Output the [X, Y] coordinate of the center of the cell containing the given text.  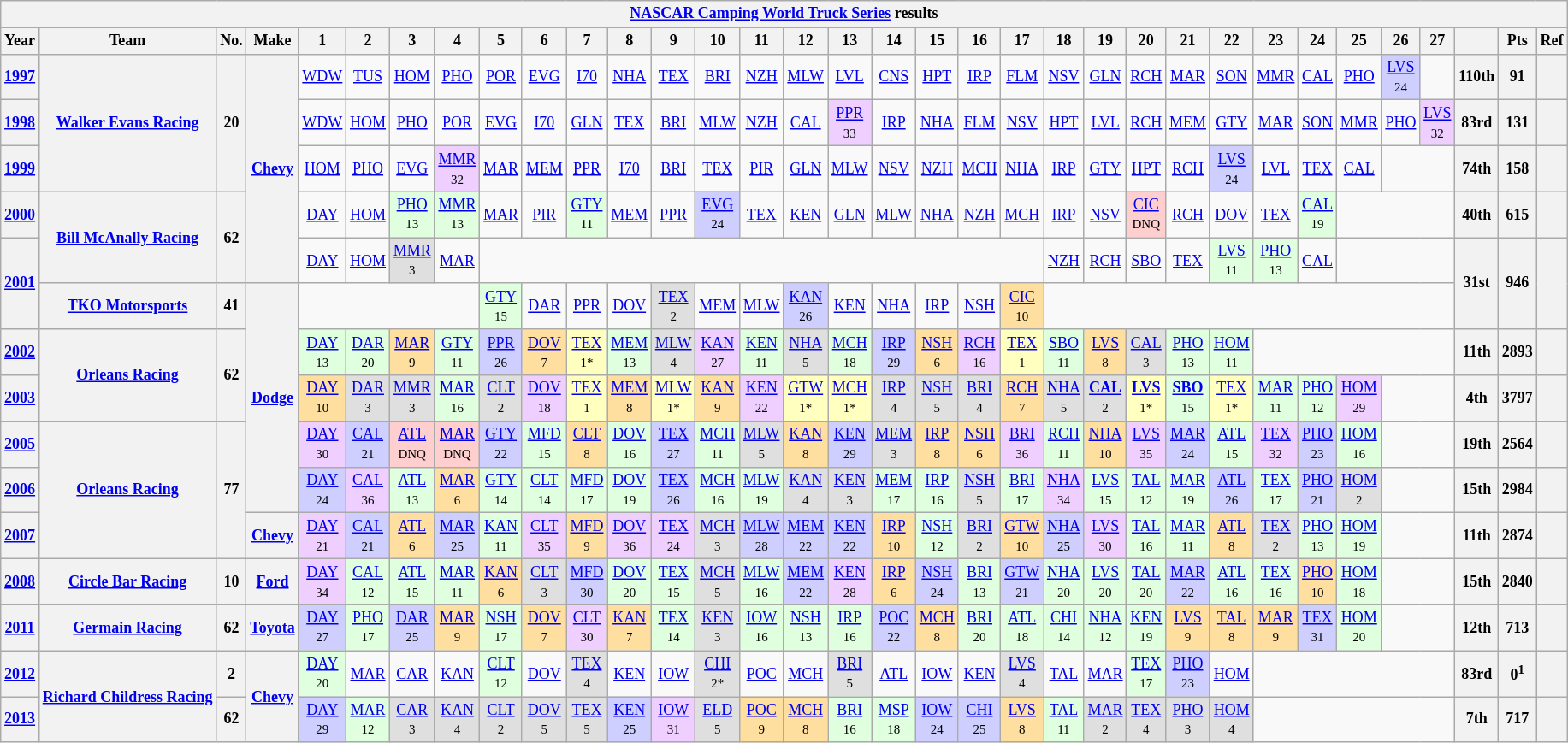
IOW24 [938, 719]
TEX24 [672, 536]
41 [231, 306]
RCH16 [979, 352]
MLW19 [761, 490]
CIC10 [1022, 306]
CHI2* [718, 674]
HOM4 [1232, 719]
No. [231, 41]
131 [1518, 123]
MAR24 [1188, 444]
Team [127, 41]
MCH1* [850, 398]
25 [1358, 41]
2001 [21, 284]
Toyota [272, 628]
BRI2 [979, 536]
MLW16 [761, 581]
LVS20 [1105, 581]
ATL26 [1232, 490]
DAY34 [322, 581]
TEX27 [672, 444]
21 [1188, 41]
2564 [1518, 444]
19th [1476, 444]
MLW4 [672, 352]
2002 [21, 352]
HOM2 [1358, 490]
CHI14 [1064, 628]
HOM11 [1232, 352]
CAL2 [1105, 398]
NASCAR Camping World Truck Series results [784, 14]
KAN8 [806, 444]
DAY24 [322, 490]
MCH11 [718, 444]
HOM18 [1358, 581]
24 [1317, 41]
RCH11 [1064, 444]
17 [1022, 41]
LVS15 [1105, 490]
DAR20 [368, 352]
DAY29 [322, 719]
BRI5 [850, 674]
KAN7 [630, 628]
PHO21 [1317, 490]
GTY14 [501, 490]
MCH5 [718, 581]
BRI36 [1022, 444]
IRP6 [894, 581]
MEM17 [894, 490]
HOM20 [1358, 628]
MAR25 [457, 536]
IRP8 [938, 444]
DAY30 [322, 444]
KEN11 [761, 352]
TAL16 [1146, 536]
TAL11 [1064, 719]
MARDNQ [457, 444]
LVS32 [1437, 123]
MEM8 [630, 398]
MEM3 [894, 444]
KAN6 [501, 581]
DAY21 [322, 536]
713 [1518, 628]
DOV36 [630, 536]
TKO Motorsports [127, 306]
2012 [21, 674]
12th [1476, 628]
1999 [21, 168]
LVS9 [1188, 628]
DAY27 [322, 628]
Ref [1552, 41]
DOV16 [630, 444]
TEX32 [1276, 444]
MLW28 [761, 536]
7th [1476, 719]
158 [1518, 168]
SBO [1146, 261]
RCH7 [1022, 398]
110th [1476, 77]
CHI25 [979, 719]
NSH [979, 306]
MAR6 [457, 490]
91 [1518, 77]
MFD30 [587, 581]
DAR3 [368, 398]
22 [1232, 41]
2003 [21, 398]
ATL8 [1232, 536]
26 [1401, 41]
MCH16 [718, 490]
NSH13 [806, 628]
TEX5 [587, 719]
11 [761, 41]
MAR22 [1188, 581]
77 [231, 489]
CLT3 [544, 581]
2984 [1518, 490]
SBO15 [1188, 398]
BRI13 [979, 581]
2874 [1518, 536]
Year [21, 41]
8 [630, 41]
KAN11 [501, 536]
PHO3 [1188, 719]
CNS [894, 77]
HOM19 [1358, 536]
2000 [21, 215]
16 [979, 41]
KAN26 [806, 306]
23 [1276, 41]
MSP18 [894, 719]
GTY15 [501, 306]
CAR3 [412, 719]
EVG24 [718, 215]
ELD5 [718, 719]
Richard Childress Racing [127, 696]
CLT14 [544, 490]
615 [1518, 215]
TUS [368, 77]
KAN [457, 674]
KAN9 [718, 398]
CAL36 [368, 490]
TEX15 [672, 581]
Germain Racing [127, 628]
BRI16 [850, 719]
NHA20 [1064, 581]
MCH18 [850, 352]
GTW10 [1022, 536]
SBO11 [1064, 352]
2013 [21, 719]
1 [322, 41]
CLT12 [501, 674]
GTY22 [501, 444]
PHO10 [1317, 581]
TEX31 [1317, 628]
CLT8 [587, 444]
LVS30 [1105, 536]
CAL19 [1317, 215]
3 [412, 41]
HOM16 [1358, 444]
Walker Evans Racing [127, 123]
NHA34 [1064, 490]
MEM13 [630, 352]
POC9 [761, 719]
2006 [21, 490]
ATL16 [1232, 581]
CAR [412, 674]
TEX26 [672, 490]
DOV18 [544, 398]
Make [272, 41]
MMR13 [457, 215]
TAL [1064, 674]
NSH24 [938, 581]
GTW21 [1022, 581]
31st [1476, 284]
POC22 [894, 628]
DOV20 [630, 581]
MAR19 [1188, 490]
Pts [1518, 41]
DAY20 [322, 674]
IRP4 [894, 398]
6 [544, 41]
DOV19 [630, 490]
5 [501, 41]
MMR32 [457, 168]
18 [1064, 41]
MLW1* [672, 398]
TEX14 [672, 628]
01 [1518, 674]
ATL6 [412, 536]
PHO12 [1317, 398]
4th [1476, 398]
946 [1518, 284]
HOM29 [1358, 398]
KEN28 [850, 581]
TEX16 [1276, 581]
NSH12 [938, 536]
9 [672, 41]
717 [1518, 719]
2011 [21, 628]
13 [850, 41]
2840 [1518, 581]
MAR16 [457, 398]
BRI4 [979, 398]
NHA10 [1105, 444]
27 [1437, 41]
ATL [894, 674]
LVS4 [1022, 674]
40th [1476, 215]
TAL8 [1232, 628]
NHA12 [1105, 628]
KAN27 [718, 352]
NHA25 [1064, 536]
POC [761, 674]
NSH17 [501, 628]
15 [938, 41]
2005 [21, 444]
MAR2 [1105, 719]
CAL3 [1146, 352]
DAR [544, 306]
1997 [21, 77]
Ford [272, 581]
4 [457, 41]
PPR33 [850, 123]
CLT35 [544, 536]
ATL13 [412, 490]
ATLDNQ [412, 444]
Bill McAnally Racing [127, 238]
Circle Bar Racing [127, 581]
DAY13 [322, 352]
12 [806, 41]
BRI17 [1022, 490]
IRP29 [894, 352]
IOW31 [672, 719]
DAR25 [412, 628]
14 [894, 41]
KEN29 [850, 444]
CLT30 [587, 628]
2893 [1518, 352]
19 [1105, 41]
1998 [21, 123]
MFD15 [544, 444]
TAL12 [1146, 490]
LVS1* [1146, 398]
TAL20 [1146, 581]
MLW5 [761, 444]
LVS35 [1146, 444]
BRI20 [979, 628]
IOW16 [761, 628]
2007 [21, 536]
MFD9 [587, 536]
KEN19 [1146, 628]
CAL12 [368, 581]
MCH3 [718, 536]
IRP10 [894, 536]
Dodge [272, 398]
ATL18 [1022, 628]
CICDNQ [1146, 215]
LVS11 [1232, 261]
PHO17 [368, 628]
MAR12 [368, 719]
DOV5 [544, 719]
2008 [21, 581]
KEN25 [630, 719]
74th [1476, 168]
DAY10 [322, 398]
3797 [1518, 398]
GTW1* [806, 398]
PPR26 [501, 352]
7 [587, 41]
MFD17 [587, 490]
